Return the [x, y] coordinate for the center point of the cell that contains the specified text.  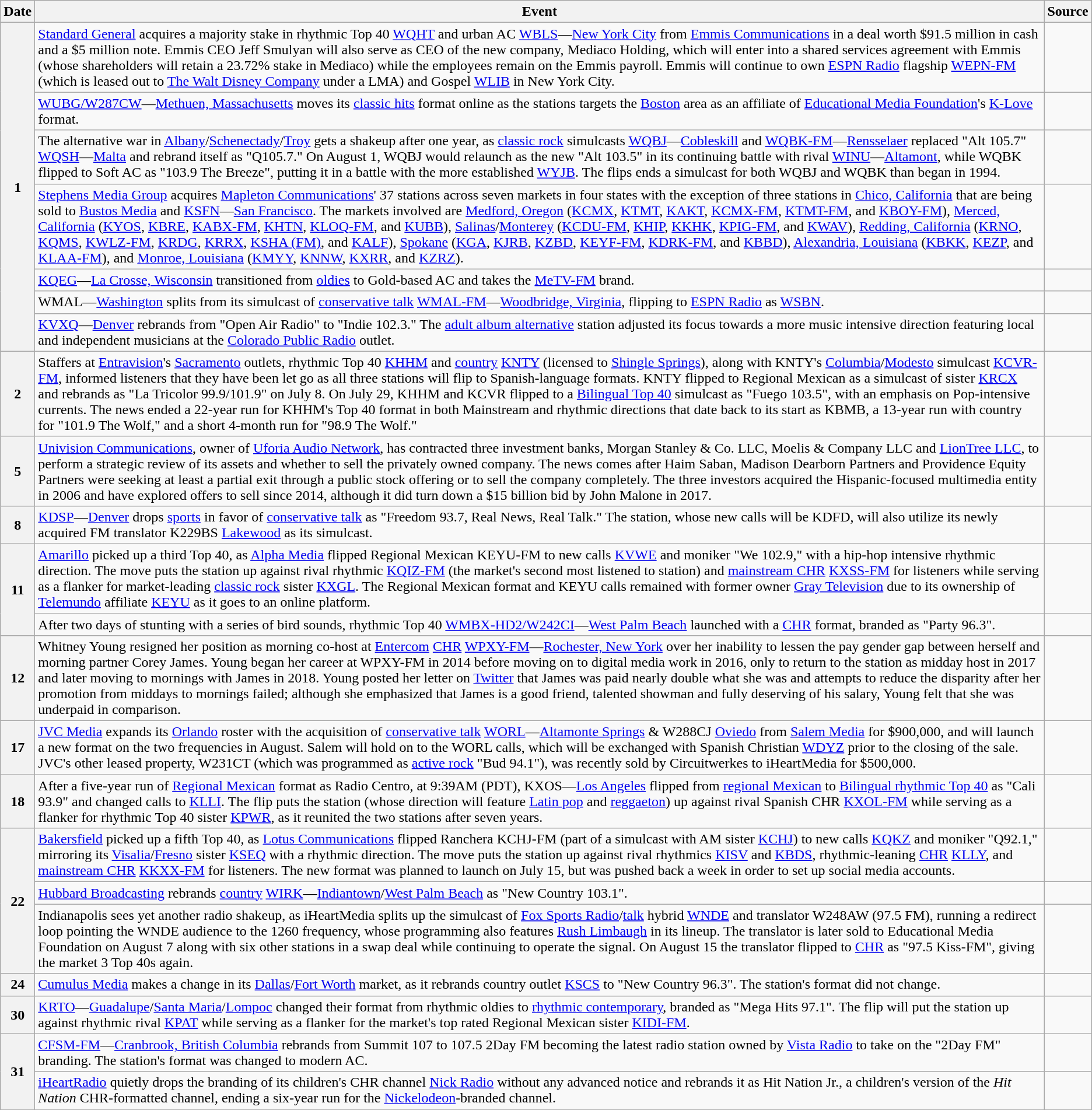
30 [17, 1015]
11 [17, 589]
2 [17, 394]
Date [17, 12]
5 [17, 471]
17 [17, 748]
18 [17, 801]
Source [1067, 12]
Event [540, 12]
WMAL—Washington splits from its simulcast of conservative talk WMAL-FM—Woodbridge, Virginia, flipping to ESPN Radio as WSBN. [540, 302]
8 [17, 525]
24 [17, 985]
12 [17, 678]
1 [17, 187]
31 [17, 1072]
Hubbard Broadcasting rebrands country WIRK—Indiantown/West Palm Beach as "New Country 103.1". [540, 893]
KQEG—La Crosse, Wisconsin transitioned from oldies to Gold-based AC and takes the MeTV-FM brand. [540, 280]
22 [17, 901]
